For the text-containing cell, return its midpoint in [x, y] coordinate format. 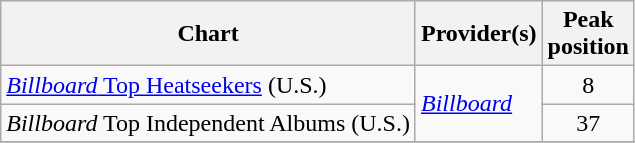
8 [588, 85]
Billboard Top Heatseekers (U.S.) [208, 85]
Billboard Top Independent Albums (U.S.) [208, 123]
Chart [208, 34]
37 [588, 123]
Billboard [478, 104]
Provider(s) [478, 34]
Peakposition [588, 34]
